Provide the (x, y) coordinate of the cell's center where the given text is located.  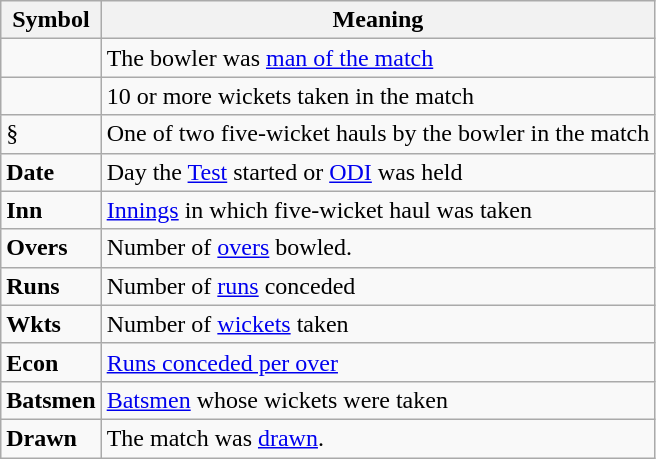
Runs (51, 286)
Date (51, 172)
10 or more wickets taken in the match (378, 96)
Innings in which five-wicket haul was taken (378, 210)
One of two five-wicket hauls by the bowler in the match (378, 134)
The match was drawn. (378, 438)
Meaning (378, 20)
§ (51, 134)
Batsmen whose wickets were taken (378, 400)
Batsmen (51, 400)
The bowler was man of the match (378, 58)
Drawn (51, 438)
Day the Test started or ODI was held (378, 172)
Overs (51, 248)
Runs conceded per over (378, 362)
Number of wickets taken (378, 324)
Wkts (51, 324)
Symbol (51, 20)
Number of runs conceded (378, 286)
Inn (51, 210)
Econ (51, 362)
Number of overs bowled. (378, 248)
